Provide the (x, y) coordinate of the cell's center where the given text is located.  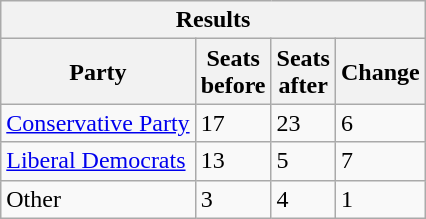
Liberal Democrats (98, 161)
6 (380, 123)
Seatsbefore (233, 72)
13 (233, 161)
5 (303, 161)
Results (213, 20)
Change (380, 72)
Party (98, 72)
7 (380, 161)
23 (303, 123)
Other (98, 199)
4 (303, 199)
3 (233, 199)
1 (380, 199)
Conservative Party (98, 123)
17 (233, 123)
Seatsafter (303, 72)
